Find where the given text appears and provide that cell's center as (x, y) coordinate. 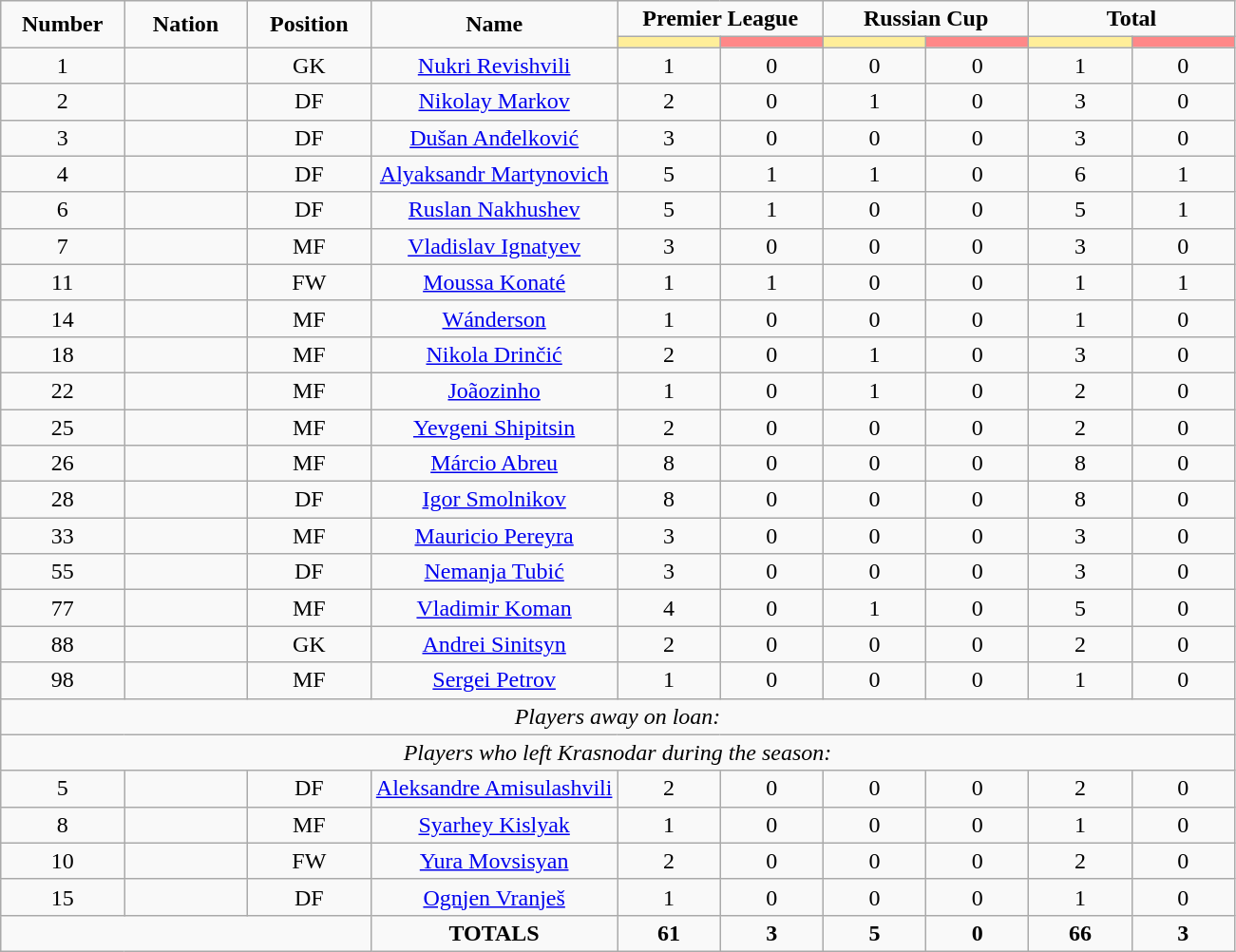
Position (309, 25)
98 (63, 680)
Yevgeni Shipitsin (494, 427)
25 (63, 427)
61 (669, 933)
Ognjen Vranješ (494, 897)
Mauricio Pereyra (494, 536)
Vladimir Koman (494, 608)
15 (63, 897)
Name (494, 25)
Yura Movsisyan (494, 861)
Nation (186, 25)
Syarhey Kislyak (494, 825)
Nukri Revishvili (494, 66)
55 (63, 572)
Dušan Anđelković (494, 138)
28 (63, 500)
7 (63, 246)
Moussa Konaté (494, 282)
TOTALS (494, 933)
Nemanja Tubić (494, 572)
Premier League (720, 19)
Russian Cup (925, 19)
Players away on loan: (618, 716)
Joãozinho (494, 390)
Aleksandre Amisulashvili (494, 789)
77 (63, 608)
11 (63, 282)
18 (63, 354)
Vladislav Ignatyev (494, 246)
26 (63, 464)
22 (63, 390)
Nikola Drinčić (494, 354)
Márcio Abreu (494, 464)
66 (1080, 933)
10 (63, 861)
Igor Smolnikov (494, 500)
Ruslan Nakhushev (494, 210)
Players who left Krasnodar during the season: (618, 752)
Andrei Sinitsyn (494, 644)
Alyaksandr Martynovich (494, 174)
Sergei Petrov (494, 680)
Wánderson (494, 318)
14 (63, 318)
Total (1131, 19)
88 (63, 644)
Nikolay Markov (494, 102)
Number (63, 25)
33 (63, 536)
